Detect which cell encompasses the target text, then output its [x, y] center coordinate. 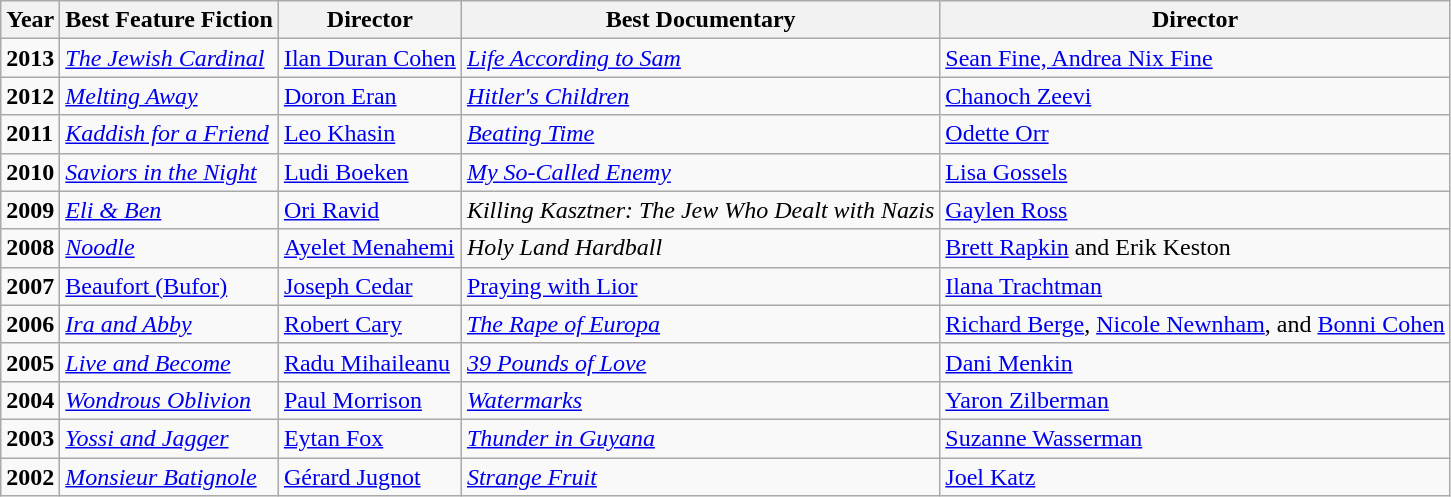
Ilan Duran Cohen [370, 58]
Ayelet Menahemi [370, 248]
Leo Khasin [370, 134]
Eytan Fox [370, 438]
Ilana Trachtman [1196, 286]
2013 [30, 58]
Richard Berge, Nicole Newnham, and Bonni Cohen [1196, 324]
Hitler's Children [700, 96]
Kaddish for a Friend [170, 134]
Live and Become [170, 362]
Ori Ravid [370, 210]
Killing Kasztner: The Jew Who Dealt with Nazis [700, 210]
Sean Fine, Andrea Nix Fine [1196, 58]
The Jewish Cardinal [170, 58]
Beating Time [700, 134]
Noodle [170, 248]
2008 [30, 248]
Lisa Gossels [1196, 172]
Watermarks [700, 400]
Yaron Zilberman [1196, 400]
Strange Fruit [700, 477]
Chanoch Zeevi [1196, 96]
Paul Morrison [370, 400]
2005 [30, 362]
The Rape of Europa [700, 324]
2009 [30, 210]
2010 [30, 172]
Robert Cary [370, 324]
Best Documentary [700, 20]
Yossi and Jagger [170, 438]
Best Feature Fiction [170, 20]
Praying with Lior [700, 286]
Wondrous Oblivion [170, 400]
Suzanne Wasserman [1196, 438]
2011 [30, 134]
2006 [30, 324]
Odette Orr [1196, 134]
Doron Eran [370, 96]
Year [30, 20]
Eli & Ben [170, 210]
Gérard Jugnot [370, 477]
Gaylen Ross [1196, 210]
39 Pounds of Love [700, 362]
Joseph Cedar [370, 286]
2002 [30, 477]
Beaufort (Bufor) [170, 286]
Ludi Boeken [370, 172]
Ira and Abby [170, 324]
Thunder in Guyana [700, 438]
2007 [30, 286]
Monsieur Batignole [170, 477]
Brett Rapkin and Erik Keston [1196, 248]
Saviors in the Night [170, 172]
Melting Away [170, 96]
Holy Land Hardball [700, 248]
2003 [30, 438]
Radu Mihaileanu [370, 362]
My So-Called Enemy [700, 172]
Joel Katz [1196, 477]
2012 [30, 96]
2004 [30, 400]
Dani Menkin [1196, 362]
Life According to Sam [700, 58]
